Locate the cell with the specified text and output its [x, y] center coordinate. 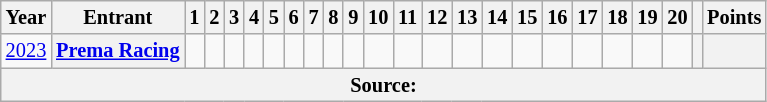
15 [527, 17]
4 [254, 17]
16 [557, 17]
20 [678, 17]
13 [467, 17]
11 [408, 17]
2 [214, 17]
1 [194, 17]
Points [734, 17]
Source: [384, 85]
Entrant [118, 17]
17 [587, 17]
8 [333, 17]
12 [437, 17]
18 [617, 17]
Prema Racing [118, 51]
19 [647, 17]
14 [497, 17]
6 [294, 17]
3 [234, 17]
10 [378, 17]
2023 [26, 51]
5 [274, 17]
Year [26, 17]
9 [353, 17]
7 [314, 17]
